Identify which cell holds the provided text, then report its (x, y) central coordinate. 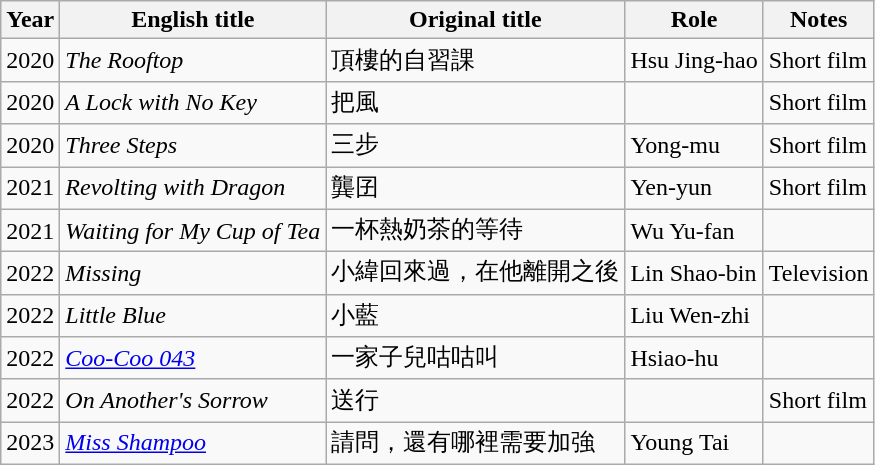
Wu Yu-fan (694, 230)
三步 (476, 146)
English title (193, 20)
送行 (476, 400)
Little Blue (193, 316)
Yen-yun (694, 188)
小緯回來過，在他離開之後 (476, 274)
龔囝 (476, 188)
Young Tai (694, 444)
Yong-mu (694, 146)
Hsiao-hu (694, 358)
請問，還有哪裡需要加強 (476, 444)
Three Steps (193, 146)
Lin Shao-bin (694, 274)
一杯熱奶茶的等待 (476, 230)
Revolting with Dragon (193, 188)
Hsu Jing-hao (694, 60)
Original title (476, 20)
Coo-Coo 043 (193, 358)
Television (818, 274)
The Rooftop (193, 60)
Liu Wen-zhi (694, 316)
2023 (30, 444)
頂樓的自習課 (476, 60)
Missing (193, 274)
Waiting for My Cup of Tea (193, 230)
把風 (476, 102)
A Lock with No Key (193, 102)
Role (694, 20)
一家子兒咕咕叫 (476, 358)
On Another's Sorrow (193, 400)
Year (30, 20)
Notes (818, 20)
小藍 (476, 316)
Miss Shampoo (193, 444)
